Return the (x, y) coordinate for the center point of the cell that contains the specified text.  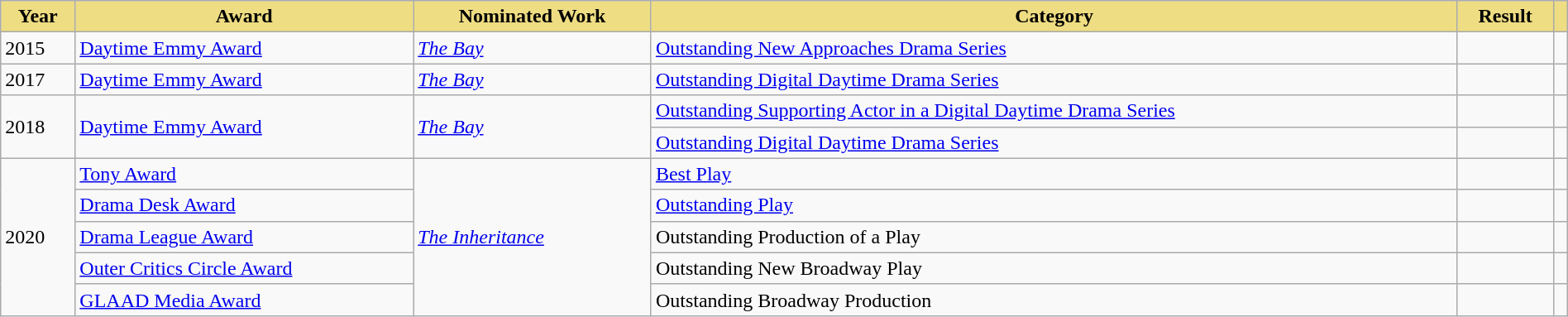
2015 (38, 48)
Outstanding Production of a Play (1054, 237)
2020 (38, 237)
2018 (38, 127)
Year (38, 17)
Outstanding Supporting Actor in a Digital Daytime Drama Series (1054, 111)
Category (1054, 17)
The Inheritance (533, 237)
Result (1505, 17)
2017 (38, 79)
Outstanding Play (1054, 205)
Outstanding New Approaches Drama Series (1054, 48)
GLAAD Media Award (245, 300)
Outstanding Broadway Production (1054, 300)
Tony Award (245, 174)
Drama Desk Award (245, 205)
Award (245, 17)
Outstanding New Broadway Play (1054, 268)
Drama League Award (245, 237)
Best Play (1054, 174)
Outer Critics Circle Award (245, 268)
Nominated Work (533, 17)
